Locate the cell with the specified text and output its (X, Y) center coordinate. 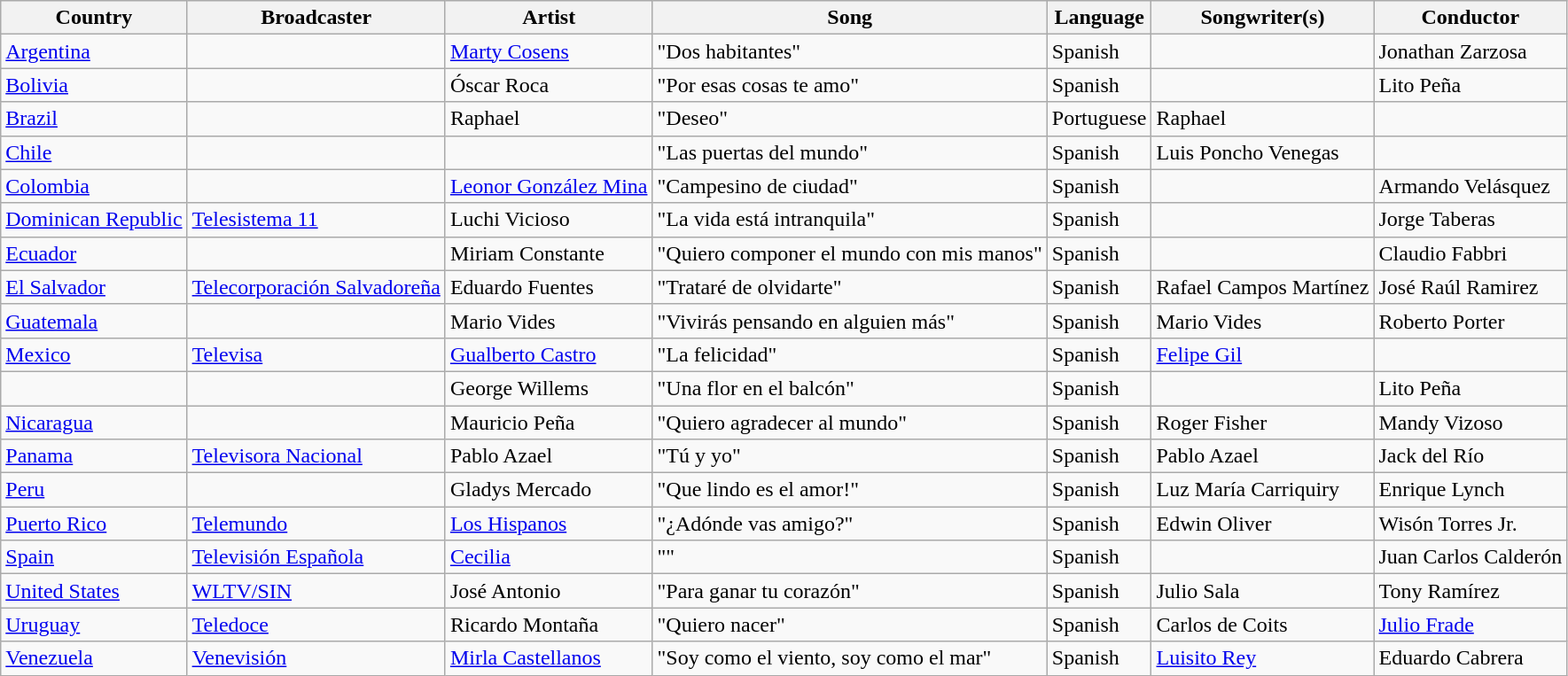
"Quiero agradecer al mundo" (849, 423)
Wisón Torres Jr. (1470, 524)
"Tú y yo" (849, 456)
El Salvador (94, 287)
Gladys Mercado (549, 490)
Venevisión (316, 658)
Conductor (1470, 18)
Ecuador (94, 253)
Julio Sala (1262, 591)
Edwin Oliver (1262, 524)
Bolivia (94, 85)
Luz María Carriquiry (1262, 490)
Televisa (316, 354)
Telecorporación Salvadoreña (316, 287)
Cecilia (549, 557)
Dominican Republic (94, 220)
Luchi Vicioso (549, 220)
José Raúl Ramirez (1470, 287)
"Las puertas del mundo" (849, 152)
Televisora Nacional (316, 456)
Venezuela (94, 658)
"Una flor en el balcón" (849, 388)
Spain (94, 557)
George Willems (549, 388)
Mexico (94, 354)
Enrique Lynch (1470, 490)
Roberto Porter (1470, 321)
United States (94, 591)
Jorge Taberas (1470, 220)
Panama (94, 456)
Argentina (94, 51)
"Vivirás pensando en alguien más" (849, 321)
Los Hispanos (549, 524)
Language (1099, 18)
Colombia (94, 186)
Leonor González Mina (549, 186)
Uruguay (94, 625)
Telemundo (316, 524)
Gualberto Castro (549, 354)
Country (94, 18)
Song (849, 18)
Felipe Gil (1262, 354)
Juan Carlos Calderón (1470, 557)
Mauricio Peña (549, 423)
"Por esas cosas te amo" (849, 85)
Eduardo Fuentes (549, 287)
Eduardo Cabrera (1470, 658)
Roger Fisher (1262, 423)
Chile (94, 152)
"Quiero componer el mundo con mis manos" (849, 253)
Claudio Fabbri (1470, 253)
Guatemala (94, 321)
Artist (549, 18)
Mandy Vizoso (1470, 423)
"La felicidad" (849, 354)
Teledoce (316, 625)
"Soy como el viento, soy como el mar" (849, 658)
Televisión Española (316, 557)
Miriam Constante (549, 253)
"Dos habitantes" (849, 51)
"La vida está intranquila" (849, 220)
Luisito Rey (1262, 658)
"" (849, 557)
Peru (94, 490)
Rafael Campos Martínez (1262, 287)
Nicaragua (94, 423)
"¿Adónde vas amigo?" (849, 524)
Mirla Castellanos (549, 658)
Marty Cosens (549, 51)
Telesistema 11 (316, 220)
Óscar Roca (549, 85)
Julio Frade (1470, 625)
Ricardo Montaña (549, 625)
"Que lindo es el amor!" (849, 490)
José Antonio (549, 591)
Broadcaster (316, 18)
WLTV/SIN (316, 591)
Brazil (94, 119)
Carlos de Coits (1262, 625)
"Campesino de ciudad" (849, 186)
Jack del Río (1470, 456)
Armando Velásquez (1470, 186)
Luis Poncho Venegas (1262, 152)
"Deseo" (849, 119)
Songwriter(s) (1262, 18)
Portuguese (1099, 119)
Puerto Rico (94, 524)
"Quiero nacer" (849, 625)
Tony Ramírez (1470, 591)
"Para ganar tu corazón" (849, 591)
Jonathan Zarzosa (1470, 51)
"Trataré de olvidarte" (849, 287)
